Identify which cell holds the provided text, then report its (X, Y) central coordinate. 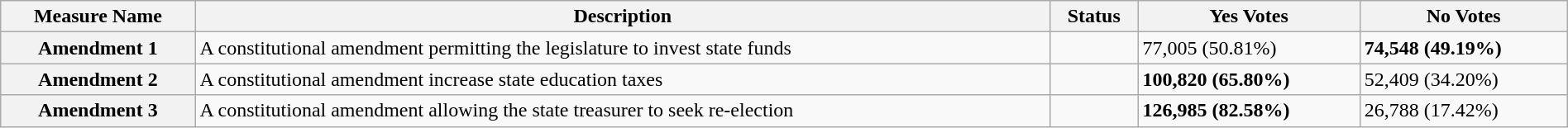
Measure Name (98, 17)
52,409 (34.20%) (1464, 79)
A constitutional amendment permitting the legislature to invest state funds (623, 48)
Description (623, 17)
100,820 (65.80%) (1249, 79)
77,005 (50.81%) (1249, 48)
No Votes (1464, 17)
126,985 (82.58%) (1249, 111)
Amendment 3 (98, 111)
Amendment 1 (98, 48)
A constitutional amendment increase state education taxes (623, 79)
Yes Votes (1249, 17)
74,548 (49.19%) (1464, 48)
A constitutional amendment allowing the state treasurer to seek re-election (623, 111)
Status (1094, 17)
26,788 (17.42%) (1464, 111)
Amendment 2 (98, 79)
